Return the (X, Y) coordinate for the center point of the cell that contains the specified text.  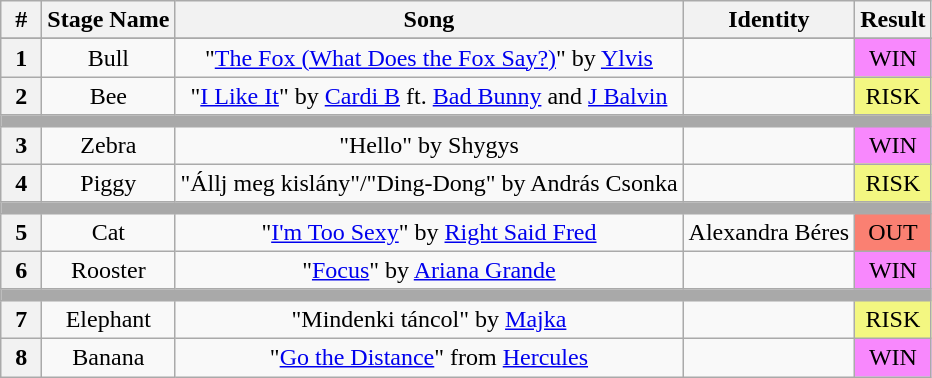
Elephant (108, 319)
"The Fox (What Does the Fox Say?)" by Ylvis (429, 58)
1 (22, 58)
Identity (769, 20)
6 (22, 270)
Bull (108, 58)
Result (893, 20)
"Focus" by Ariana Grande (429, 270)
Cat (108, 232)
"Hello" by Shygys (429, 145)
Banana (108, 357)
# (22, 20)
3 (22, 145)
7 (22, 319)
OUT (893, 232)
4 (22, 183)
"Mindenki táncol" by Majka (429, 319)
"Go the Distance" from Hercules (429, 357)
"I'm Too Sexy" by Right Said Fred (429, 232)
5 (22, 232)
"I Like It" by Cardi B ft. Bad Bunny and J Balvin (429, 96)
8 (22, 357)
Song (429, 20)
Bee (108, 96)
Zebra (108, 145)
Piggy (108, 183)
"Állj meg kislány"/"Ding-Dong" by András Csonka (429, 183)
Alexandra Béres (769, 232)
Stage Name (108, 20)
Rooster (108, 270)
2 (22, 96)
